Determine the (x, y) coordinate at the center of the cell enclosing the given text.  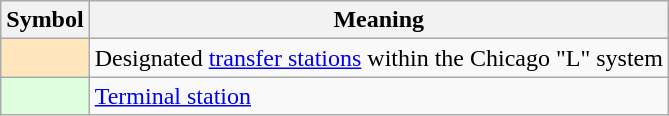
Designated transfer stations within the Chicago "L" system (378, 58)
Symbol (45, 20)
Meaning (378, 20)
Terminal station (378, 96)
